Capture the cell that displays the provided text and extract its [x, y] central coordinate. 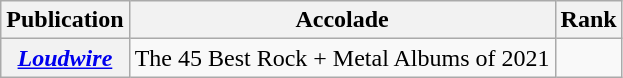
Accolade [342, 20]
Loudwire [65, 58]
Rank [588, 20]
Publication [65, 20]
The 45 Best Rock + Metal Albums of 2021 [342, 58]
